Return the [X, Y] coordinate for the center point of the cell that contains the specified text.  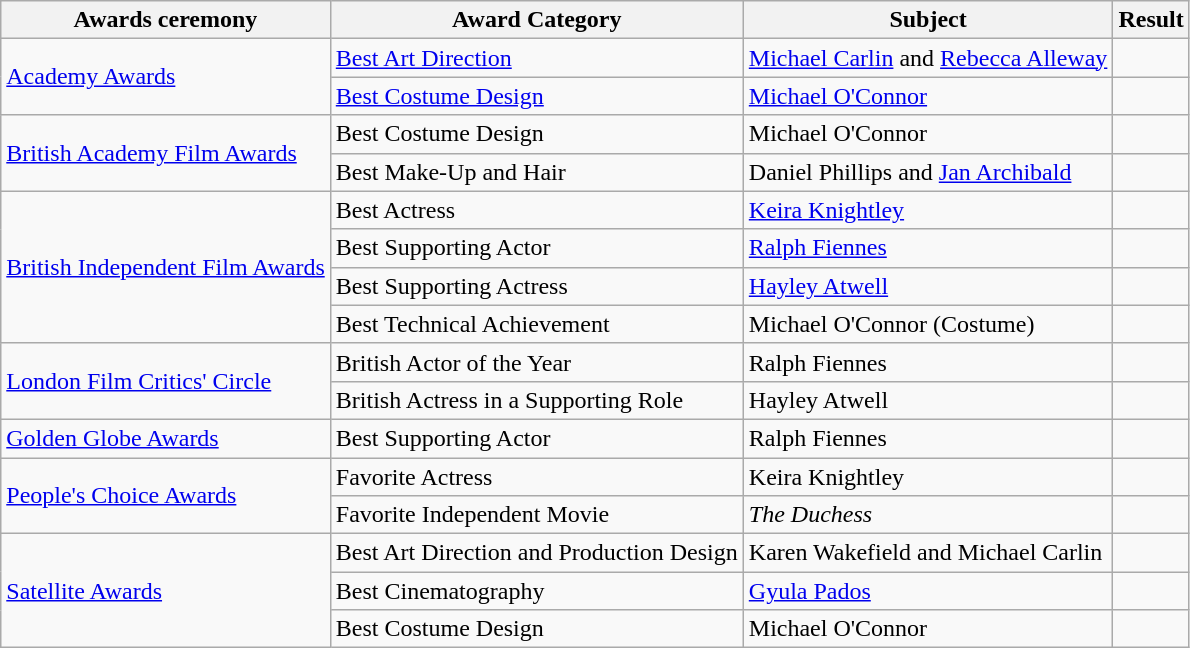
Karen Wakefield and Michael Carlin [928, 553]
Best Art Direction and Production Design [536, 553]
Michael Carlin and Rebecca Alleway [928, 58]
Favorite Independent Movie [536, 515]
Awards ceremony [166, 20]
Daniel Phillips and Jan Archibald [928, 172]
Result [1151, 20]
Favorite Actress [536, 477]
Best Make-Up and Hair [536, 172]
Best Technical Achievement [536, 324]
Best Art Direction [536, 58]
Subject [928, 20]
Michael O'Connor (Costume) [928, 324]
Best Cinematography [536, 591]
Best Actress [536, 210]
British Actress in a Supporting Role [536, 400]
The Duchess [928, 515]
Best Supporting Actress [536, 286]
Gyula Pados [928, 591]
Academy Awards [166, 77]
British Independent Film Awards [166, 267]
British Actor of the Year [536, 362]
London Film Critics' Circle [166, 381]
British Academy Film Awards [166, 153]
Golden Globe Awards [166, 438]
Award Category [536, 20]
People's Choice Awards [166, 496]
Satellite Awards [166, 591]
